Find where the given text appears and provide that cell's center as [X, Y] coordinate. 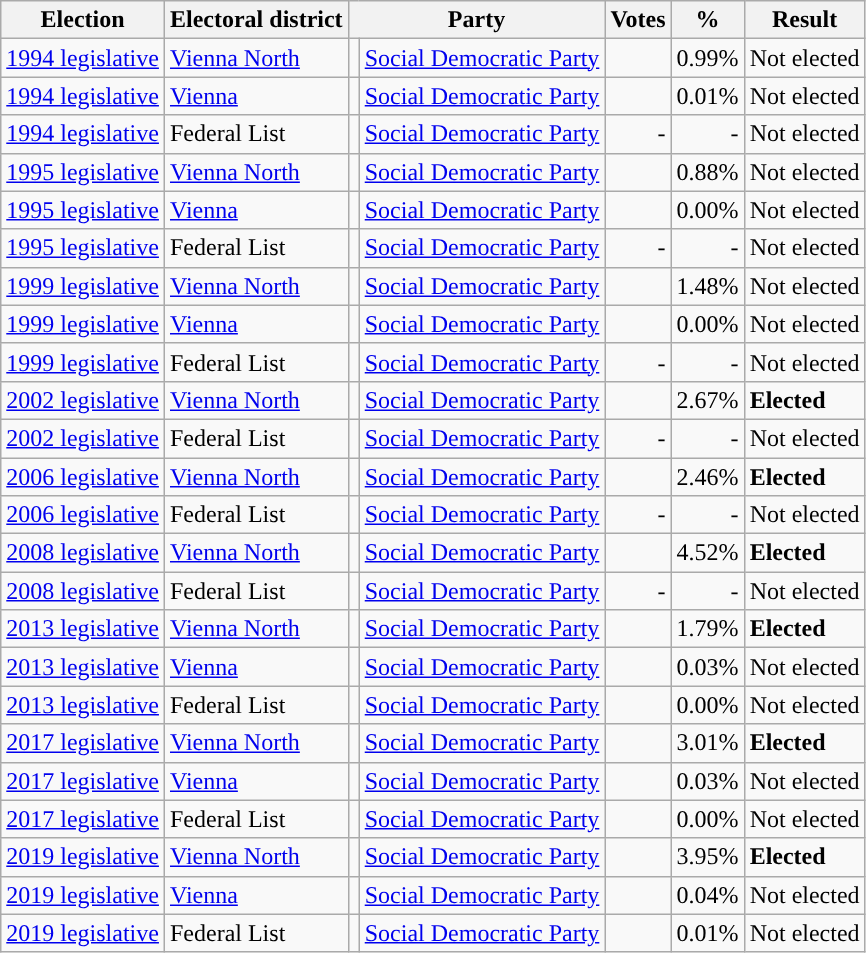
Election [83, 20]
3.01% [708, 743]
2.67% [708, 400]
3.95% [708, 857]
Party [476, 20]
1.48% [708, 286]
0.88% [708, 172]
Electoral district [256, 20]
Result [804, 20]
4.52% [708, 553]
Votes [638, 20]
0.04% [708, 895]
0.99% [708, 58]
1.79% [708, 629]
2.46% [708, 477]
% [708, 20]
